Identify which cell holds the provided text, then report its (x, y) central coordinate. 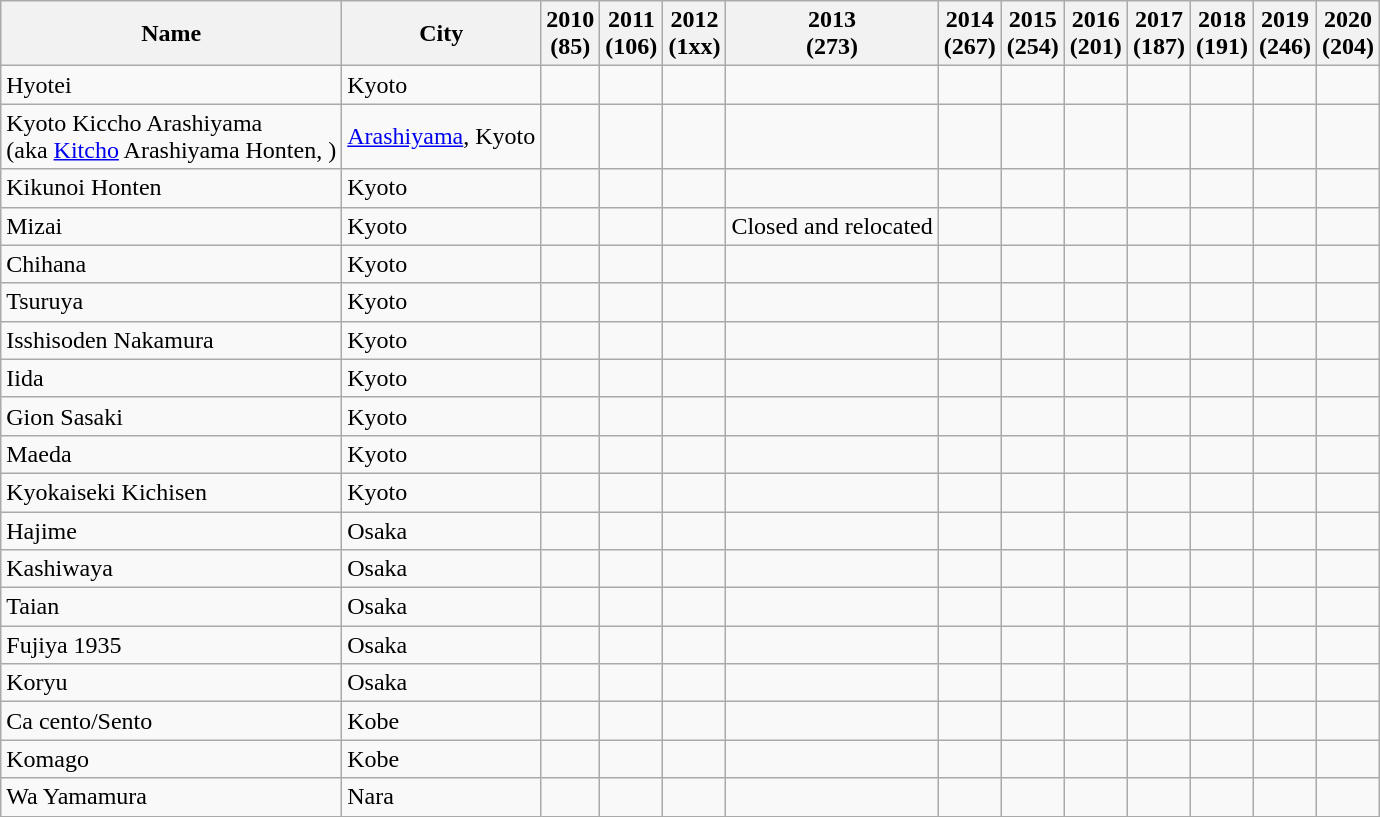
Hajime (172, 531)
Kyoto Kiccho Arashiyama(aka Kitcho Arashiyama Honten, ) (172, 136)
Hyotei (172, 85)
2014(267) (970, 34)
2011(106) (632, 34)
2013(273) (832, 34)
Iida (172, 378)
Tsuruya (172, 302)
2015(254) (1032, 34)
Closed and relocated (832, 226)
Arashiyama, Kyoto (442, 136)
Fujiya 1935 (172, 645)
Isshisoden Nakamura (172, 340)
Nara (442, 797)
Ca cento/Sento (172, 721)
2012(1xx) (694, 34)
Name (172, 34)
2016(201) (1096, 34)
Koryu (172, 683)
2020(204) (1348, 34)
Kyokaiseki Kichisen (172, 492)
Mizai (172, 226)
Kikunoi Honten (172, 188)
2019(246) (1284, 34)
Gion Sasaki (172, 416)
2018(191) (1222, 34)
Wa Yamamura (172, 797)
Maeda (172, 454)
Kashiwaya (172, 569)
Chihana (172, 264)
2010(85) (570, 34)
Taian (172, 607)
2017(187) (1158, 34)
Komago (172, 759)
City (442, 34)
